From the cell containing the given text, extract its center point as (X, Y) coordinate. 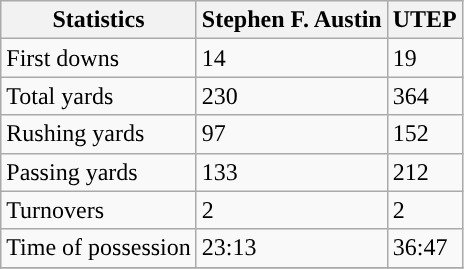
Rushing yards (99, 134)
133 (292, 172)
14 (292, 58)
UTEP (424, 20)
Passing yards (99, 172)
First downs (99, 58)
Time of possession (99, 248)
Turnovers (99, 210)
Stephen F. Austin (292, 20)
23:13 (292, 248)
Statistics (99, 20)
364 (424, 96)
97 (292, 134)
212 (424, 172)
19 (424, 58)
36:47 (424, 248)
152 (424, 134)
230 (292, 96)
Total yards (99, 96)
